Determine the [x, y] coordinate at the center of the cell enclosing the given text.  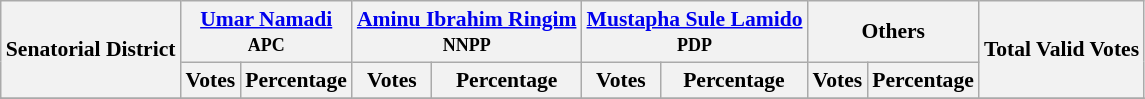
Total Valid Votes [1062, 50]
Aminu Ibrahim RingimNNPP [467, 32]
Senatorial District [91, 50]
Mustapha Sule LamidoPDP [694, 32]
Umar NamadiAPC [266, 32]
Others [894, 32]
